Locate the cell with the specified text and output its [X, Y] center coordinate. 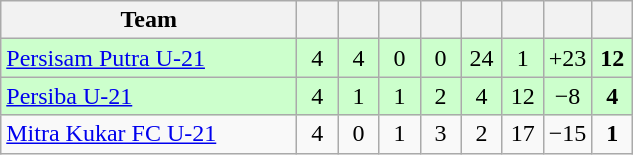
+23 [568, 58]
Team [149, 20]
−8 [568, 96]
Persiba U-21 [149, 96]
Persisam Putra U-21 [149, 58]
17 [522, 134]
−15 [568, 134]
Mitra Kukar FC U-21 [149, 134]
3 [440, 134]
24 [482, 58]
